Pinpoint the cell where the given text exists, returning its [x, y] midpoint coordinate. 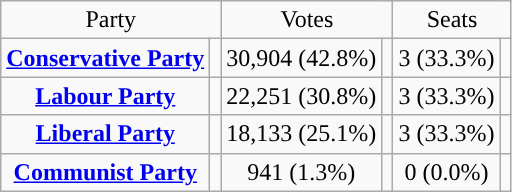
941 (1.3%) [302, 172]
22,251 (30.8%) [302, 96]
18,133 (25.1%) [302, 134]
Party [111, 20]
Votes [307, 20]
0 (0.0%) [446, 172]
Liberal Party [106, 134]
Labour Party [106, 96]
Seats [452, 20]
30,904 (42.8%) [302, 58]
Communist Party [106, 172]
Conservative Party [106, 58]
